Find where the given text appears and provide that cell's center as (x, y) coordinate. 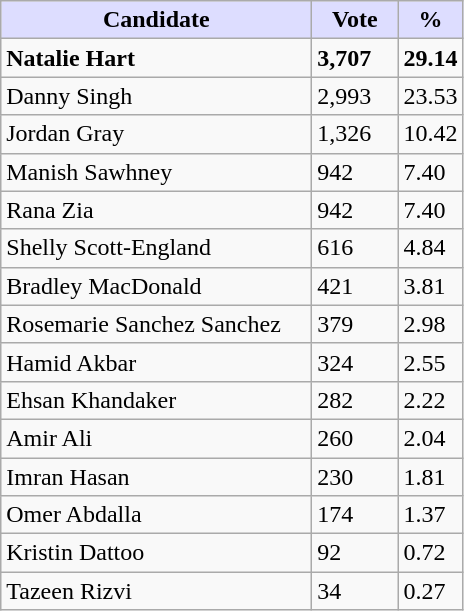
Danny Singh (156, 96)
29.14 (430, 58)
1,326 (355, 134)
Candidate (156, 20)
616 (355, 248)
282 (355, 400)
2.22 (430, 400)
Bradley MacDonald (156, 286)
Jordan Gray (156, 134)
Imran Hasan (156, 477)
1.81 (430, 477)
% (430, 20)
2.04 (430, 438)
260 (355, 438)
Vote (355, 20)
23.53 (430, 96)
0.27 (430, 591)
2.55 (430, 362)
0.72 (430, 553)
Natalie Hart (156, 58)
4.84 (430, 248)
3,707 (355, 58)
324 (355, 362)
Rana Zia (156, 210)
92 (355, 553)
Omer Abdalla (156, 515)
Manish Sawhney (156, 172)
174 (355, 515)
379 (355, 324)
3.81 (430, 286)
Shelly Scott-England (156, 248)
Kristin Dattoo (156, 553)
34 (355, 591)
2,993 (355, 96)
10.42 (430, 134)
1.37 (430, 515)
Tazeen Rizvi (156, 591)
421 (355, 286)
230 (355, 477)
Hamid Akbar (156, 362)
2.98 (430, 324)
Rosemarie Sanchez Sanchez (156, 324)
Amir Ali (156, 438)
Ehsan Khandaker (156, 400)
